Detect which cell encompasses the target text, then output its (x, y) center coordinate. 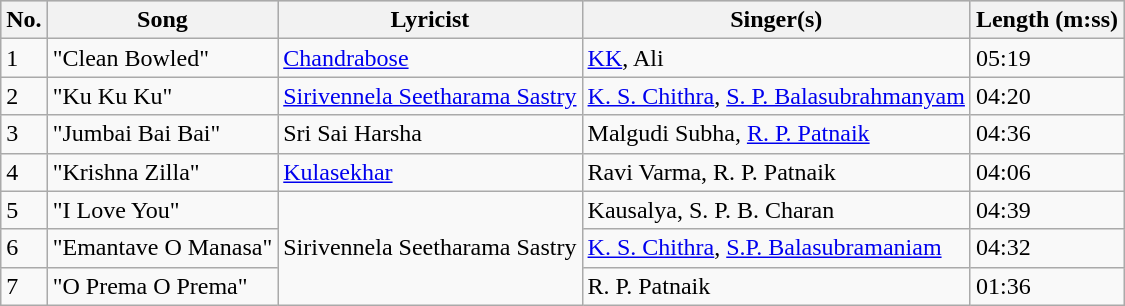
04:06 (1046, 172)
4 (24, 172)
04:39 (1046, 210)
"I Love You" (162, 210)
2 (24, 96)
Kulasekhar (430, 172)
"Ku Ku Ku" (162, 96)
01:36 (1046, 286)
Length (m:ss) (1046, 20)
Malgudi Subha, R. P. Patnaik (776, 134)
K. S. Chithra, S. P. Balasubrahmanyam (776, 96)
"Jumbai Bai Bai" (162, 134)
7 (24, 286)
No. (24, 20)
04:32 (1046, 248)
"Krishna Zilla" (162, 172)
Ravi Varma, R. P. Patnaik (776, 172)
1 (24, 58)
04:20 (1046, 96)
"O Prema O Prema" (162, 286)
5 (24, 210)
"Clean Bowled" (162, 58)
K. S. Chithra, S.P. Balasubramaniam (776, 248)
"Emantave O Manasa" (162, 248)
Singer(s) (776, 20)
KK, Ali (776, 58)
3 (24, 134)
04:36 (1046, 134)
Sri Sai Harsha (430, 134)
6 (24, 248)
Lyricist (430, 20)
05:19 (1046, 58)
Song (162, 20)
R. P. Patnaik (776, 286)
Kausalya, S. P. B. Charan (776, 210)
Chandrabose (430, 58)
